Extract the [X, Y] coordinate from the center of the cell holding the provided text.  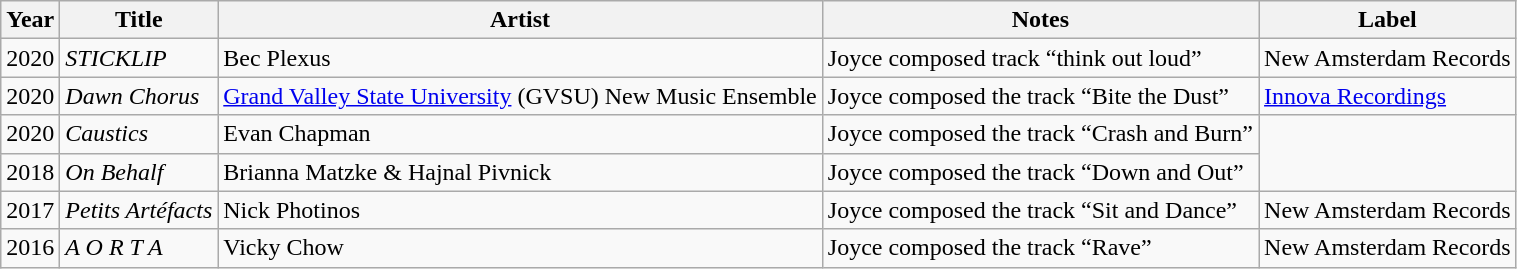
Petits Artéfacts [139, 210]
Caustics [139, 134]
Vicky Chow [520, 248]
STICKLIP [139, 58]
Joyce composed the track “Sit and Dance” [1040, 210]
Evan Chapman [520, 134]
Joyce composed the track “Bite the Dust” [1040, 96]
2016 [30, 248]
Label [1388, 20]
A O R T A [139, 248]
Dawn Chorus [139, 96]
Nick Photinos [520, 210]
Joyce composed the track “Rave” [1040, 248]
Brianna Matzke & Hajnal Pivnick [520, 172]
2018 [30, 172]
Title [139, 20]
Year [30, 20]
Joyce composed track “think out loud” [1040, 58]
Innova Recordings [1388, 96]
Joyce composed the track “Crash and Burn” [1040, 134]
On Behalf [139, 172]
Artist [520, 20]
Grand Valley State University (GVSU) New Music Ensemble [520, 96]
Notes [1040, 20]
Bec Plexus [520, 58]
Joyce composed the track “Down and Out” [1040, 172]
2017 [30, 210]
